For the text-containing cell, return its midpoint in [X, Y] coordinate format. 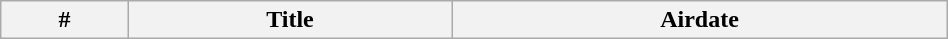
Airdate [700, 20]
Title [290, 20]
# [64, 20]
